From the cell containing the given text, extract its center point as [X, Y] coordinate. 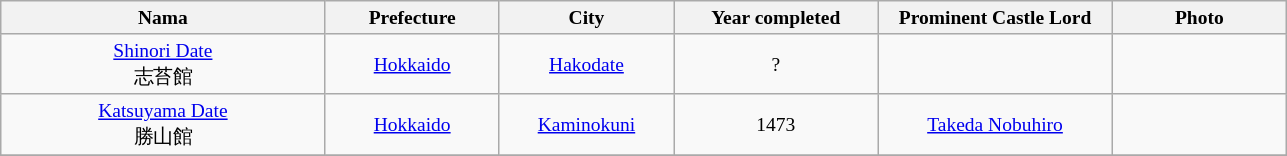
Hakodate [586, 64]
Kaminokuni [586, 124]
Shinori Date志苔館 [163, 64]
Year completed [776, 18]
Nama [163, 18]
Photo [1199, 18]
Prominent Castle Lord [995, 18]
Prefecture [412, 18]
City [586, 18]
1473 [776, 124]
? [776, 64]
Katsuyama Date勝山館 [163, 124]
Takeda Nobuhiro [995, 124]
